Output the (X, Y) coordinate of the center of the cell containing the given text.  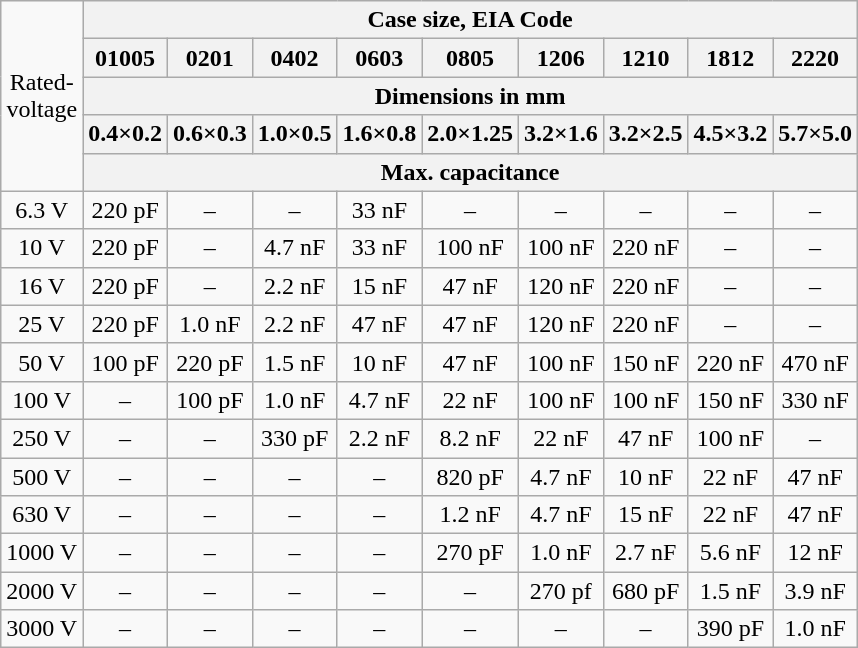
1.6×0.8 (380, 134)
0.6×0.3 (210, 134)
2.7 nF (646, 553)
0603 (380, 58)
3.2×2.5 (646, 134)
390 pF (730, 629)
5.7×5.0 (816, 134)
330 nF (816, 400)
8.2 nF (470, 438)
2220 (816, 58)
0805 (470, 58)
5.6 nF (730, 553)
10 V (42, 248)
100 V (42, 400)
12 nF (816, 553)
1000 V (42, 553)
0402 (294, 58)
1812 (730, 58)
3000 V (42, 629)
1.0×0.5 (294, 134)
470 nF (816, 362)
4.5×3.2 (730, 134)
01005 (126, 58)
Rated-voltage (42, 96)
2000 V (42, 591)
3.9 nF (816, 591)
Case size, EIA Code (470, 20)
25 V (42, 324)
16 V (42, 286)
2.0×1.25 (470, 134)
6.3 V (42, 210)
820 pF (470, 477)
500 V (42, 477)
270 pf (560, 591)
1210 (646, 58)
270 pF (470, 553)
680 pF (646, 591)
1.2 nF (470, 515)
330 pF (294, 438)
250 V (42, 438)
Max. capacitance (470, 172)
Dimensions in mm (470, 96)
0201 (210, 58)
3.2×1.6 (560, 134)
0.4×0.2 (126, 134)
630 V (42, 515)
50 V (42, 362)
1206 (560, 58)
